From the cell containing the given text, extract its center point as (X, Y) coordinate. 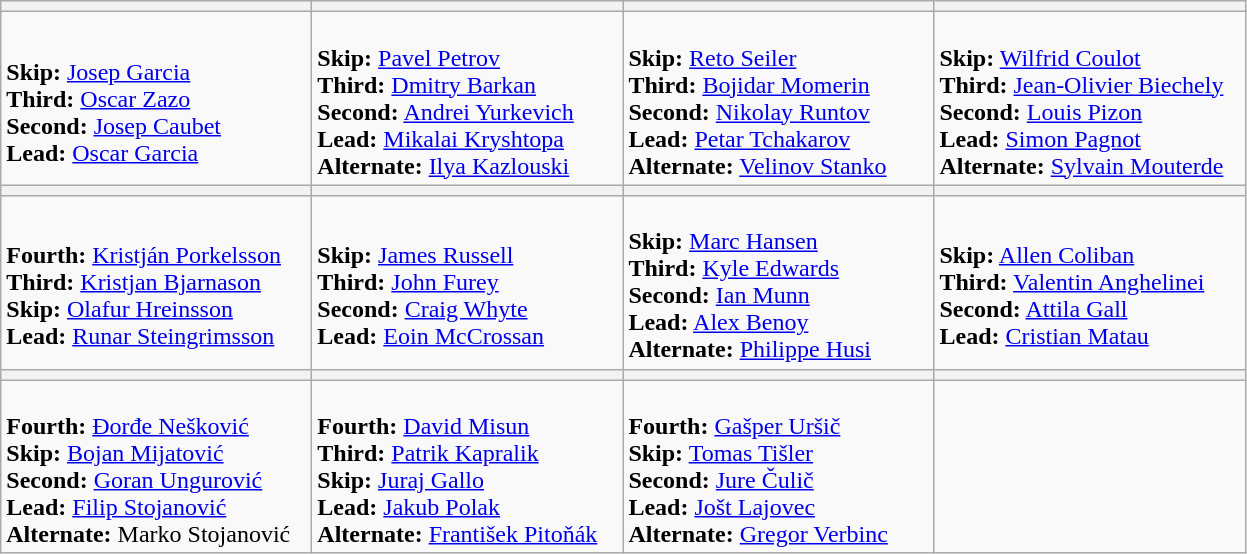
Fourth: David Misun Third: Patrik Kapralik Skip: Juraj Gallo Lead: Jakub Polak Alternate: František Pitoňák (468, 466)
Fourth: Đorđe Nešković Skip: Bojan Mijatović Second: Goran Ungurović Lead: Filip Stojanović Alternate: Marko Stojanović (156, 466)
Skip: Wilfrid Coulot Third: Jean-Olivier Biechely Second: Louis Pizon Lead: Simon Pagnot Alternate: Sylvain Mouterde (1090, 98)
Skip: Josep Garcia Third: Oscar Zazo Second: Josep Caubet Lead: Oscar Garcia (156, 98)
Skip: Marc Hansen Third: Kyle Edwards Second: Ian Munn Lead: Alex Benoy Alternate: Philippe Husi (778, 282)
Skip: Allen Coliban Third: Valentin Anghelinei Second: Attila Gall Lead: Cristian Matau (1090, 282)
Skip: Reto Seiler Third: Bojidar Momerin Second: Nikolay Runtov Lead: Petar Tchakarov Alternate: Velinov Stanko (778, 98)
Fourth: Gašper Uršič Skip: Tomas Tišler Second: Jure Čulič Lead: Jošt Lajovec Alternate: Gregor Verbinc (778, 466)
Fourth: Kristján Porkelsson Third: Kristjan Bjarnason Skip: Olafur Hreinsson Lead: Runar Steingrimsson (156, 282)
Skip: James Russell Third: John Furey Second: Craig Whyte Lead: Eoin McCrossan (468, 282)
Skip: Pavel Petrov Third: Dmitry Barkan Second: Andrei Yurkevich Lead: Mikalai Kryshtopa Alternate: Ilya Kazlouski (468, 98)
